Return the [x, y] coordinate for the center point of the cell that contains the specified text.  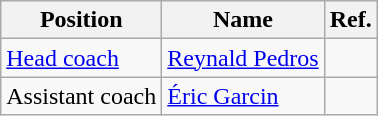
Position [82, 20]
Assistant coach [82, 96]
Éric Garcin [243, 96]
Name [243, 20]
Head coach [82, 58]
Ref. [350, 20]
Reynald Pedros [243, 58]
